Search for the cell housing the specified text and yield its (X, Y) center coordinate. 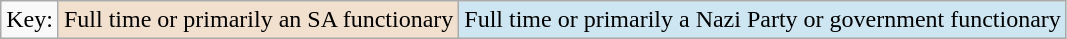
Full time or primarily a Nazi Party or government functionary (763, 20)
Key: (30, 20)
Full time or primarily an SA functionary (258, 20)
